Output the (x, y) coordinate of the center of the cell containing the given text.  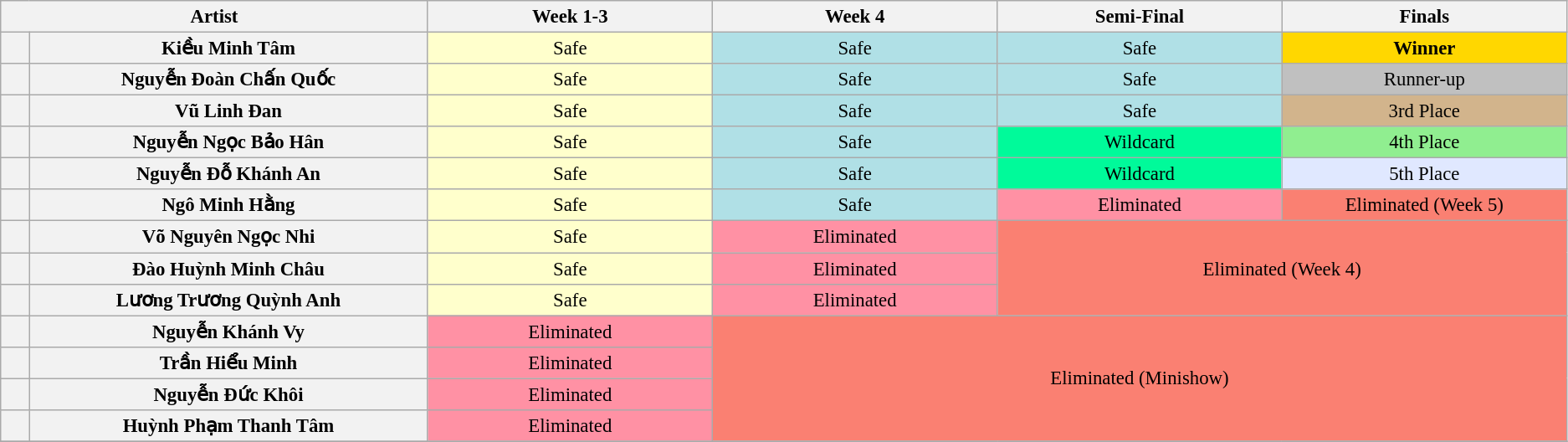
Eliminated (Week 5) (1424, 205)
Semi-Final (1140, 17)
Nguyễn Ngọc Bảo Hân (228, 142)
Võ Nguyên Ngọc Nhi (228, 237)
Week 4 (854, 17)
Winner (1424, 49)
Eliminated (Minishow) (1140, 378)
Eliminated (Week 4) (1282, 268)
Lương Trương Quỳnh Anh (228, 300)
4th Place (1424, 142)
Trần Hiểu Minh (228, 362)
Vũ Linh Đan (228, 111)
Đào Huỳnh Minh Châu (228, 269)
Nguyễn Khánh Vy (228, 331)
Nguyễn Đoàn Chấn Quốc (228, 80)
Ngô Minh Hằng (228, 205)
Nguyễn Đỗ Khánh An (228, 174)
Finals (1424, 17)
Nguyễn Đức Khôi (228, 394)
Huỳnh Phạm Thanh Tâm (228, 426)
3rd Place (1424, 111)
Week 1-3 (570, 17)
Artist (214, 17)
Kiều Minh Tâm (228, 49)
5th Place (1424, 174)
Runner-up (1424, 80)
